Locate the cell with the specified text and output its (X, Y) center coordinate. 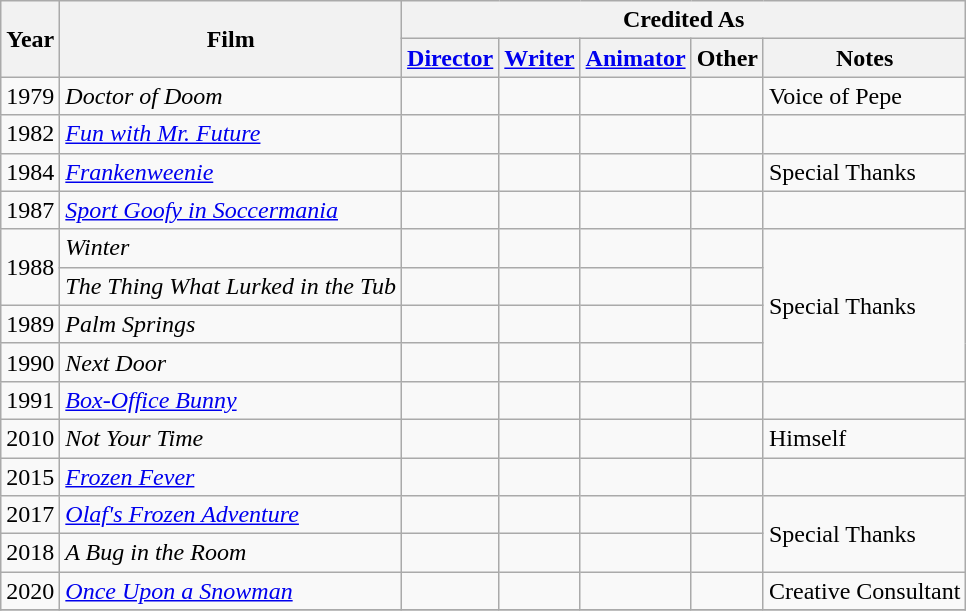
1979 (30, 96)
Palm Springs (231, 324)
The Thing What Lurked in the Tub (231, 286)
A Bug in the Room (231, 553)
Writer (540, 58)
Frozen Fever (231, 477)
Once Upon a Snowman (231, 591)
1984 (30, 172)
Director (450, 58)
Other (727, 58)
Fun with Mr. Future (231, 134)
Credited As (684, 20)
Film (231, 39)
2017 (30, 515)
Notes (864, 58)
2015 (30, 477)
Frankenweenie (231, 172)
Next Door (231, 362)
Creative Consultant (864, 591)
2018 (30, 553)
2010 (30, 438)
Box-Office Bunny (231, 400)
Year (30, 39)
1991 (30, 400)
Doctor of Doom (231, 96)
1989 (30, 324)
2020 (30, 591)
Olaf's Frozen Adventure (231, 515)
1988 (30, 267)
Voice of Pepe (864, 96)
Sport Goofy in Soccermania (231, 210)
1987 (30, 210)
Not Your Time (231, 438)
1990 (30, 362)
1982 (30, 134)
Himself (864, 438)
Winter (231, 248)
Animator (636, 58)
